For the text-containing cell, return its midpoint in [X, Y] coordinate format. 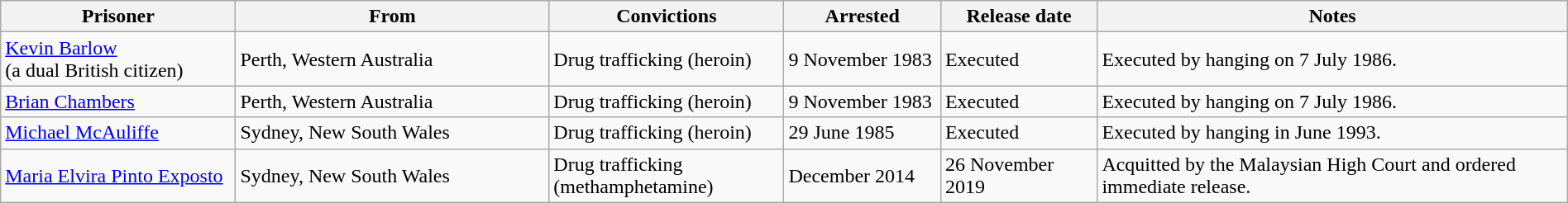
Kevin Barlow (a dual British citizen) [118, 59]
December 2014 [862, 175]
Brian Chambers [118, 101]
Drug trafficking (methamphetamine) [667, 175]
26 November 2019 [1019, 175]
Prisoner [118, 17]
Convictions [667, 17]
Michael McAuliffe [118, 133]
Maria Elvira Pinto Exposto [118, 175]
29 June 1985 [862, 133]
From [392, 17]
Arrested [862, 17]
Release date [1019, 17]
Executed by hanging in June 1993. [1332, 133]
Acquitted by the Malaysian High Court and ordered immediate release. [1332, 175]
Notes [1332, 17]
